For the text-containing cell, return its midpoint in [X, Y] coordinate format. 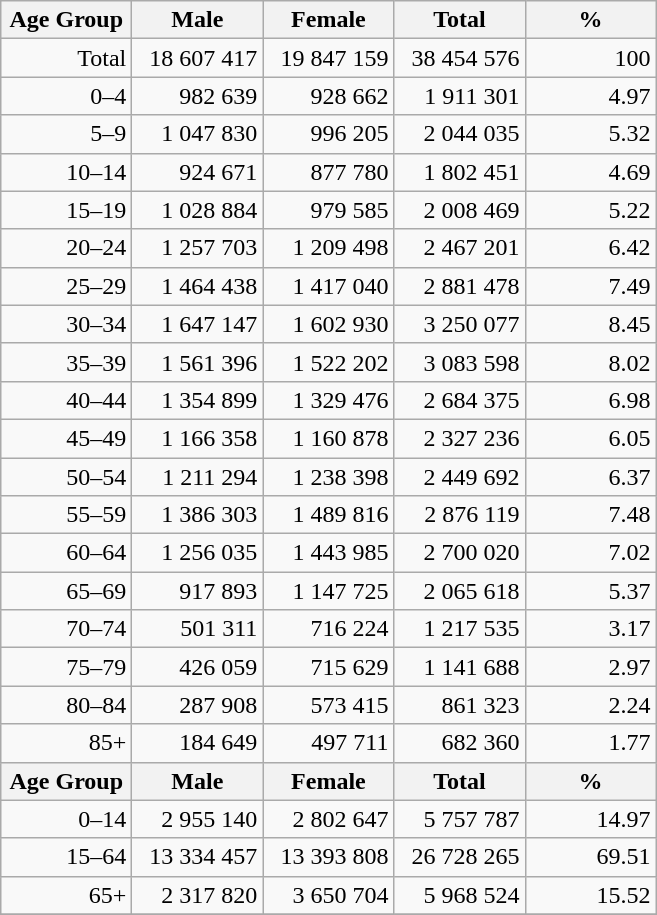
10–14 [66, 172]
1 166 358 [198, 438]
1 238 398 [328, 477]
50–54 [66, 477]
30–34 [66, 324]
1 217 535 [460, 629]
100 [590, 58]
497 711 [328, 743]
7.48 [590, 515]
2 467 201 [460, 248]
2 317 820 [198, 895]
75–79 [66, 667]
6.05 [590, 438]
70–74 [66, 629]
8.45 [590, 324]
982 639 [198, 96]
1 211 294 [198, 477]
1 522 202 [328, 362]
15–64 [66, 857]
6.42 [590, 248]
3.17 [590, 629]
65+ [66, 895]
13 334 457 [198, 857]
1 443 985 [328, 553]
69.51 [590, 857]
2 449 692 [460, 477]
6.98 [590, 400]
924 671 [198, 172]
60–64 [66, 553]
1 028 884 [198, 210]
4.69 [590, 172]
38 454 576 [460, 58]
85+ [66, 743]
15–19 [66, 210]
5–9 [66, 134]
2 327 236 [460, 438]
1 417 040 [328, 286]
3 250 077 [460, 324]
5.22 [590, 210]
1 256 035 [198, 553]
2 008 469 [460, 210]
2 684 375 [460, 400]
1 911 301 [460, 96]
13 393 808 [328, 857]
1 561 396 [198, 362]
1 257 703 [198, 248]
2 065 618 [460, 591]
1 160 878 [328, 438]
1 141 688 [460, 667]
25–29 [66, 286]
715 629 [328, 667]
1 147 725 [328, 591]
573 415 [328, 705]
5 968 524 [460, 895]
861 323 [460, 705]
1 354 899 [198, 400]
65–69 [66, 591]
2 955 140 [198, 819]
0–4 [66, 96]
14.97 [590, 819]
426 059 [198, 667]
5.32 [590, 134]
877 780 [328, 172]
7.02 [590, 553]
6.37 [590, 477]
55–59 [66, 515]
1 489 816 [328, 515]
1 464 438 [198, 286]
979 585 [328, 210]
4.97 [590, 96]
1 386 303 [198, 515]
996 205 [328, 134]
45–49 [66, 438]
1.77 [590, 743]
7.49 [590, 286]
15.52 [590, 895]
1 329 476 [328, 400]
2 881 478 [460, 286]
2 700 020 [460, 553]
2 876 119 [460, 515]
0–14 [66, 819]
2 044 035 [460, 134]
5 757 787 [460, 819]
1 047 830 [198, 134]
80–84 [66, 705]
501 311 [198, 629]
35–39 [66, 362]
917 893 [198, 591]
26 728 265 [460, 857]
1 647 147 [198, 324]
3 650 704 [328, 895]
5.37 [590, 591]
1 209 498 [328, 248]
2.24 [590, 705]
2 802 647 [328, 819]
20–24 [66, 248]
184 649 [198, 743]
8.02 [590, 362]
1 602 930 [328, 324]
928 662 [328, 96]
682 360 [460, 743]
1 802 451 [460, 172]
2.97 [590, 667]
19 847 159 [328, 58]
716 224 [328, 629]
18 607 417 [198, 58]
3 083 598 [460, 362]
40–44 [66, 400]
287 908 [198, 705]
